Search for the cell housing the specified text and yield its [X, Y] center coordinate. 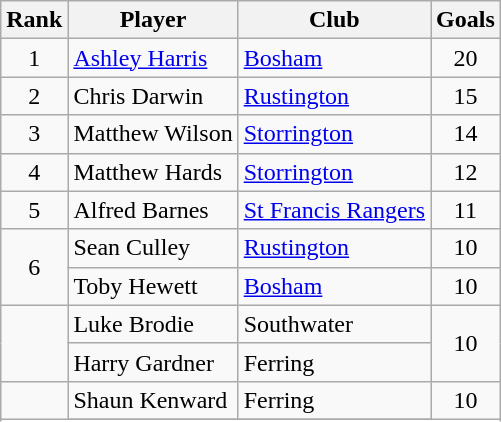
Southwater [334, 324]
5 [34, 210]
Sean Culley [153, 248]
Player [153, 20]
14 [466, 134]
Harry Gardner [153, 362]
4 [34, 172]
Club [334, 20]
Goals [466, 20]
Rank [34, 20]
Matthew Wilson [153, 134]
2 [34, 96]
Toby Hewett [153, 286]
11 [466, 210]
Chris Darwin [153, 96]
Matthew Hards [153, 172]
Ashley Harris [153, 58]
3 [34, 134]
Alfred Barnes [153, 210]
6 [34, 267]
1 [34, 58]
15 [466, 96]
12 [466, 172]
20 [466, 58]
Shaun Kenward [153, 400]
Luke Brodie [153, 324]
St Francis Rangers [334, 210]
